Detect which cell encompasses the target text, then output its [X, Y] center coordinate. 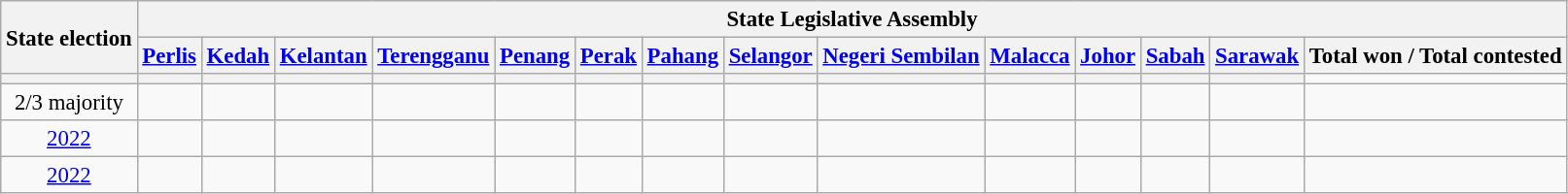
Total won / Total contested [1435, 56]
Perak [609, 56]
State election [69, 37]
State Legislative Assembly [852, 19]
2/3 majority [69, 103]
Sabah [1174, 56]
Malacca [1030, 56]
Penang [535, 56]
Johor [1108, 56]
Negeri Sembilan [901, 56]
Sarawak [1258, 56]
Kelantan [323, 56]
Perlis [169, 56]
Kedah [237, 56]
Terengganu [434, 56]
Pahang [682, 56]
Selangor [770, 56]
